For the text-containing cell, return its midpoint in [x, y] coordinate format. 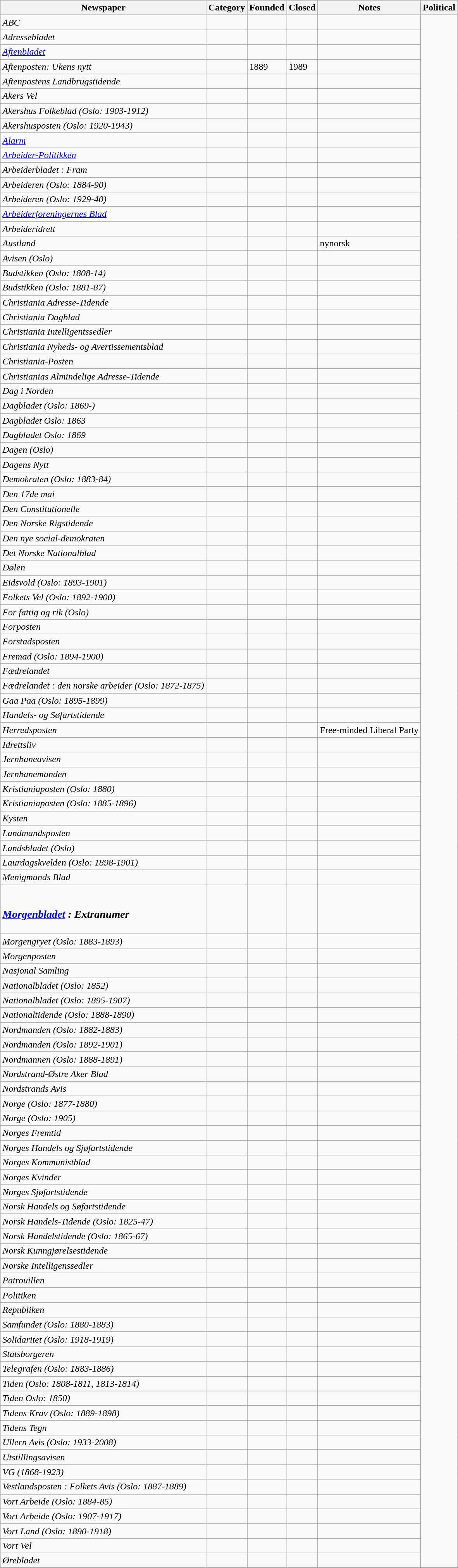
Menigmands Blad [103, 877]
Nordmanden (Oslo: 1892-1901) [103, 1044]
Kristianiaposten (Oslo: 1880) [103, 789]
Newspaper [103, 8]
Alarm [103, 140]
Kysten [103, 818]
Arbeideridrett [103, 229]
Patrouillen [103, 1280]
Tiden (Oslo: 1808-1811, 1813-1814) [103, 1384]
Arbeideren (Oslo: 1884-90) [103, 185]
Jernbanemanden [103, 774]
Herredsposten [103, 730]
Nordstrands Avis [103, 1089]
Statsborgeren [103, 1354]
Christiania Adresse-Tidende [103, 302]
Category [227, 8]
Norsk Handelstidende (Oslo: 1865-67) [103, 1236]
Free-minded Liberal Party [369, 730]
Landmandsposten [103, 833]
Forposten [103, 627]
Den 17de mai [103, 494]
Christiania Intelligentssedler [103, 332]
VG (1868-1923) [103, 1472]
Forstadsposten [103, 641]
Aftenposten: Ukens nytt [103, 67]
Republiken [103, 1310]
Eidsvold (Oslo: 1893-1901) [103, 582]
Dagbladet (Oslo: 1869-) [103, 405]
Demokraten (Oslo: 1883-84) [103, 479]
Norske Intelligenssedler [103, 1266]
Aftenpostens Landbrugstidende [103, 81]
Vort Land (Oslo: 1890-1918) [103, 1531]
Tidens Krav (Oslo: 1889-1898) [103, 1413]
Christianias Almindelige Adresse-Tidende [103, 376]
ABC [103, 22]
Morgenbladet : Extranumer [103, 909]
Handels- og Søfartstidende [103, 715]
Norges Fremtid [103, 1133]
Akers Vel [103, 96]
Politiken [103, 1295]
Nationalbladet (Oslo: 1895-1907) [103, 1000]
Nationalbladet (Oslo: 1852) [103, 986]
Christiania Dagblad [103, 317]
Norsk Kunngjørelsestidende [103, 1251]
Norges Kommunistblad [103, 1163]
Den nye social-demokraten [103, 538]
Norsk Handels og Søfartstidende [103, 1207]
Samfundet (Oslo: 1880-1883) [103, 1324]
Aftenbladet [103, 52]
Vestlandsposten : Folkets Avis (Oslo: 1887-1889) [103, 1487]
Akershusposten (Oslo: 1920-1943) [103, 125]
Nordmanden (Oslo: 1882-1883) [103, 1030]
Solidaritet (Oslo: 1918-1919) [103, 1339]
Dagen (Oslo) [103, 450]
Founded [267, 8]
Arbeider-Politikken [103, 155]
nynorsk [369, 244]
Tidens Tegn [103, 1428]
Norges Kvinder [103, 1177]
Budstikken (Oslo: 1808-14) [103, 273]
Den Norske Rigstidende [103, 524]
Nordmannen (Oslo: 1888-1891) [103, 1059]
Akershus Folkeblad (Oslo: 1903-1912) [103, 111]
Vort Arbeide (Oslo: 1907-1917) [103, 1516]
Dagbladet Oslo: 1863 [103, 420]
Norges Handels og Sjøfartstidende [103, 1148]
Det Norske Nationalblad [103, 553]
Political [439, 8]
Telegrafen (Oslo: 1883-1886) [103, 1369]
Jernbaneavisen [103, 759]
Ullern Avis (Oslo: 1933-2008) [103, 1443]
Arbeiderforeningernes Blad [103, 214]
Closed [302, 8]
Norge (Oslo: 1905) [103, 1118]
Nordstrand-Østre Aker Blad [103, 1074]
Vort Arbeide (Oslo: 1884-85) [103, 1501]
Den Constitutionelle [103, 509]
Norsk Handels-Tidende (Oslo: 1825-47) [103, 1221]
Idrettsliv [103, 745]
Austland [103, 244]
For fattig og rik (Oslo) [103, 612]
Notes [369, 8]
Tiden Oslo: 1850) [103, 1398]
Christiania Nyheds- og Avertissementsblad [103, 347]
1989 [302, 67]
Fædrelandet : den norske arbeider (Oslo: 1872-1875) [103, 686]
Morgenposten [103, 956]
Nasjonal Samling [103, 971]
Dagbladet Oslo: 1869 [103, 435]
Christiania-Posten [103, 361]
Dagens Nytt [103, 465]
Fremad (Oslo: 1894-1900) [103, 656]
Nationaltidende (Oslo: 1888-1890) [103, 1015]
Utstillingsavisen [103, 1457]
Arbeiderbladet : Fram [103, 170]
Budstikken (Oslo: 1881-87) [103, 288]
Morgengryet (Oslo: 1883-1893) [103, 941]
Ørebladet [103, 1560]
Norge (Oslo: 1877-1880) [103, 1103]
1889 [267, 67]
Landsbladet (Oslo) [103, 848]
Folkets Vel (Oslo: 1892-1900) [103, 597]
Dag i Norden [103, 391]
Arbeideren (Oslo: 1929-40) [103, 199]
Vort Vel [103, 1546]
Adressebladet [103, 37]
Dølen [103, 568]
Gaa Paa (Oslo: 1895-1899) [103, 701]
Avisen (Oslo) [103, 258]
Laurdagskvelden (Oslo: 1898-1901) [103, 862]
Fædrelandet [103, 671]
Norges Sjøfartstidende [103, 1192]
Kristianiaposten (Oslo: 1885-1896) [103, 804]
